Identify which cell holds the provided text, then report its [X, Y] central coordinate. 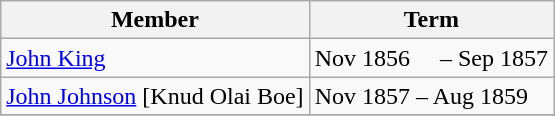
Nov 1856 – Sep 1857 [431, 58]
Nov 1857 – Aug 1859 [431, 96]
John Johnson [Knud Olai Boe] [155, 96]
John King [155, 58]
Member [155, 20]
Term [431, 20]
